Output the [X, Y] coordinate of the center of the cell containing the given text.  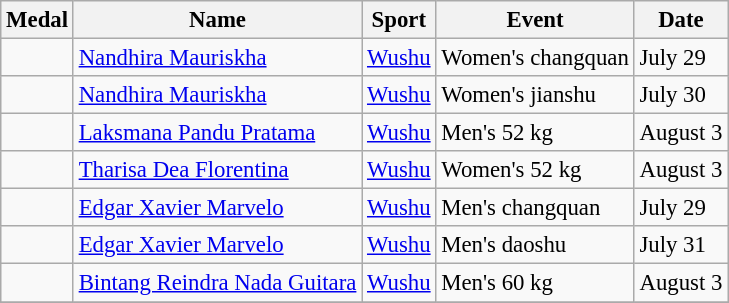
July 30 [681, 95]
July 31 [681, 245]
Men's changquan [535, 208]
Bintang Reindra Nada Guitara [217, 283]
Date [681, 20]
Event [535, 20]
Laksmana Pandu Pratama [217, 133]
Sport [399, 20]
Men's 52 kg [535, 133]
Name [217, 20]
Medal [38, 20]
Men's daoshu [535, 245]
Tharisa Dea Florentina [217, 170]
Women's 52 kg [535, 170]
Men's 60 kg [535, 283]
Women's changquan [535, 58]
Women's jianshu [535, 95]
